Output the (X, Y) coordinate of the center of the cell containing the given text.  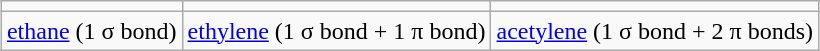
ethylene (1 σ bond + 1 π bond) (336, 31)
ethane (1 σ bond) (92, 31)
acetylene (1 σ bond + 2 π bonds) (655, 31)
